Detect which cell encompasses the target text, then output its [x, y] center coordinate. 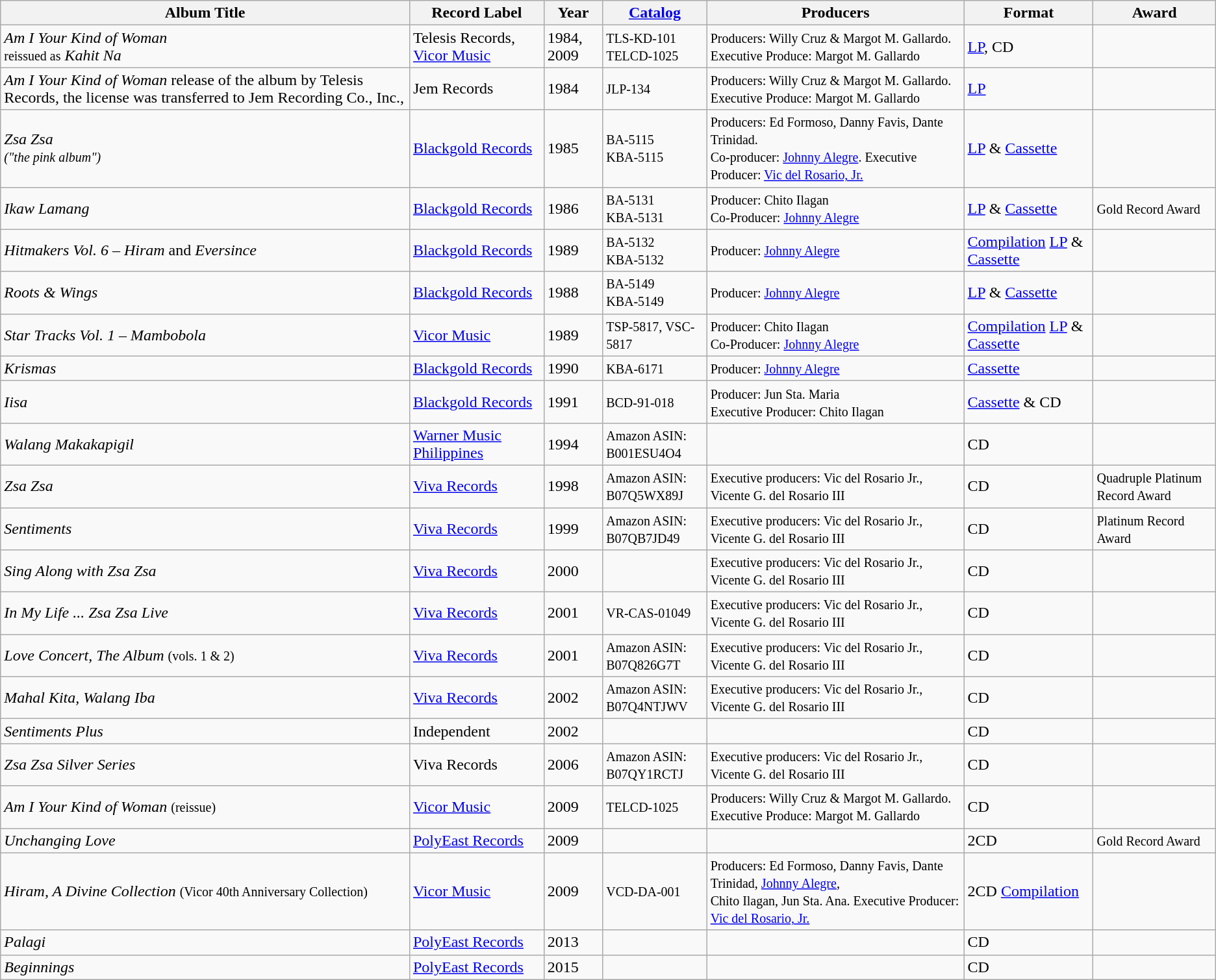
Zsa Zsa [205, 486]
Ikaw Lamang [205, 208]
1985 [573, 148]
2CD [1029, 840]
Cassette & CD [1029, 401]
Warner Music Philippines [477, 444]
KBA-6171 [655, 368]
1988 [573, 292]
Am I Your Kind of Woman reissued as Kahit Na [205, 47]
Format [1029, 13]
Producers: Ed Formoso, Danny Favis, Dante Trinidad, Johnny Alegre, Chito Ilagan, Jun Sta. Ana. Executive Producer: Vic del Rosario, Jr. [835, 891]
Award [1154, 13]
Am I Your Kind of Woman release of the album by Telesis Records, the license was transferred to Jem Recording Co., Inc., [205, 88]
Zsa Zsa ("the pink album") [205, 148]
1999 [573, 529]
Catalog [655, 13]
Jem Records [477, 88]
Amazon ASIN:B07Q826G7T [655, 656]
Producers: Ed Formoso, Danny Favis, Dante Trinidad. Co-producer: Johnny Alegre. Executive Producer: Vic del Rosario, Jr. [835, 148]
BA-5115KBA-5115 [655, 148]
Year [573, 13]
Independent [477, 731]
BCD-91-018 [655, 401]
Roots & Wings [205, 292]
Platinum Record Award [1154, 529]
Beginnings [205, 967]
Quadruple Platinum Record Award [1154, 486]
VR-CAS-01049 [655, 613]
Hiram, A Divine Collection (Vicor 40th Anniversary Collection) [205, 891]
Sing Along with Zsa Zsa [205, 572]
2015 [573, 967]
Zsa Zsa Silver Series [205, 765]
Unchanging Love [205, 840]
1994 [573, 444]
BA-5131KBA-5131 [655, 208]
Iisa [205, 401]
Walang Makakapigil [205, 444]
VCD-DA-001 [655, 891]
BA-5149KBA-5149 [655, 292]
1998 [573, 486]
Record Label [477, 13]
1984 [573, 88]
Producers [835, 13]
BA-5132KBA-5132 [655, 251]
JLP-134 [655, 88]
Am I Your Kind of Woman (reissue) [205, 807]
Mahal Kita, Walang Iba [205, 697]
LP [1029, 88]
Amazon ASIN:B07QY1RCTJ [655, 765]
Amazon ASIN:B07QB7JD49 [655, 529]
Amazon ASIN:B07Q5WX89J [655, 486]
In My Life ... Zsa Zsa Live [205, 613]
Love Concert, The Album (vols. 1 & 2) [205, 656]
2CD Compilation [1029, 891]
1984, 2009 [573, 47]
Krismas [205, 368]
2000 [573, 572]
LP, CD [1029, 47]
1986 [573, 208]
Telesis Records, Vicor Music [477, 47]
Amazon ASIN:B07Q4NTJWV [655, 697]
Producer: Jun Sta. Maria Executive Producer: Chito Ilagan [835, 401]
Palagi [205, 942]
Sentiments Plus [205, 731]
Hitmakers Vol. 6 – Hiram and Eversince [205, 251]
Amazon ASIN:B001ESU4O4 [655, 444]
2013 [573, 942]
Album Title [205, 13]
TLS-KD-101 TELCD-1025 [655, 47]
2006 [573, 765]
Star Tracks Vol. 1 – Mambobola [205, 335]
1991 [573, 401]
Cassette [1029, 368]
TSP-5817, VSC-5817 [655, 335]
TELCD-1025 [655, 807]
1990 [573, 368]
Sentiments [205, 529]
